Determine the [x, y] coordinate at the center of the cell enclosing the given text.  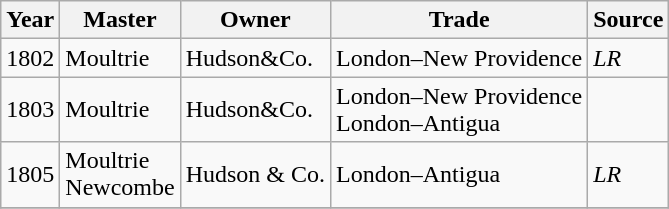
London–New ProvidenceLondon–Antigua [460, 110]
Master [120, 20]
Owner [255, 20]
1802 [30, 58]
Hudson & Co. [255, 174]
Trade [460, 20]
Year [30, 20]
London–Antigua [460, 174]
MoultrieNewcombe [120, 174]
1803 [30, 110]
Source [628, 20]
1805 [30, 174]
London–New Providence [460, 58]
